Return [x, y] of the center of cell containing provided text 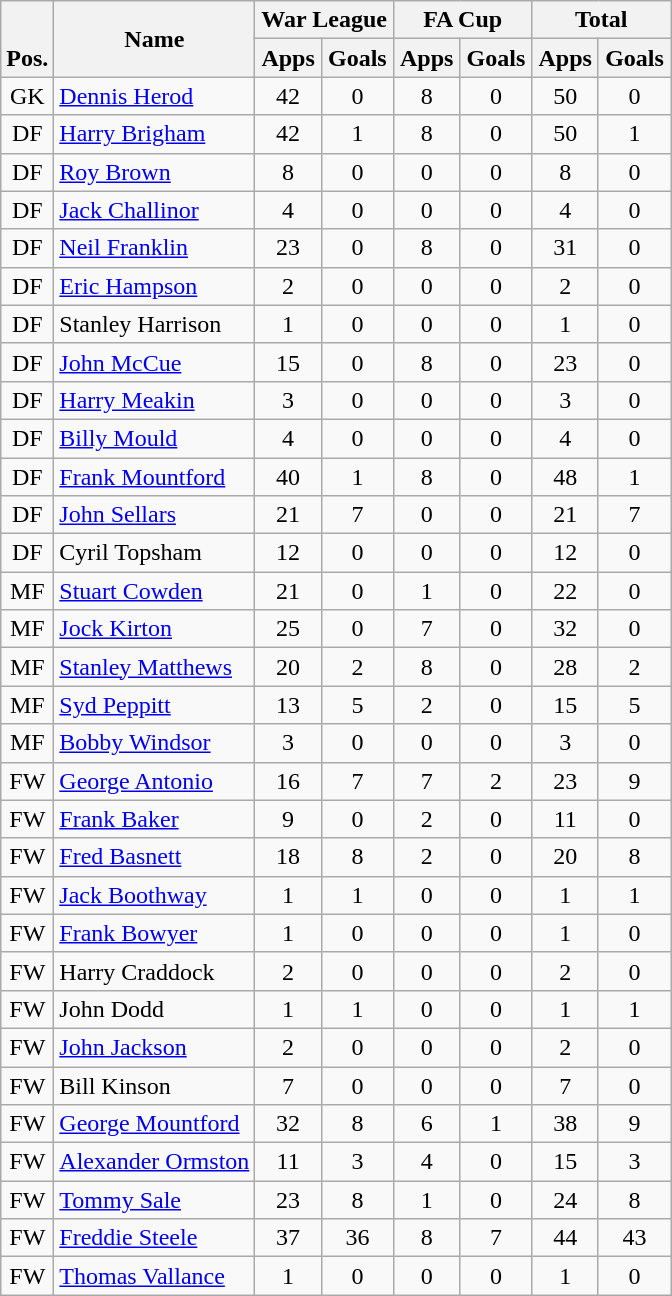
38 [566, 1124]
Bobby Windsor [154, 743]
Alexander Ormston [154, 1162]
John McCue [154, 362]
16 [288, 781]
31 [566, 248]
48 [566, 477]
Jock Kirton [154, 629]
6 [426, 1124]
28 [566, 667]
Bill Kinson [154, 1085]
John Sellars [154, 515]
Tommy Sale [154, 1200]
Stanley Matthews [154, 667]
Freddie Steele [154, 1238]
24 [566, 1200]
Harry Craddock [154, 971]
George Mountford [154, 1124]
43 [634, 1238]
Total [602, 20]
Jack Boothway [154, 895]
Roy Brown [154, 172]
Stuart Cowden [154, 591]
Pos. [28, 39]
18 [288, 857]
George Antonio [154, 781]
GK [28, 96]
37 [288, 1238]
Billy Mould [154, 438]
36 [357, 1238]
22 [566, 591]
John Dodd [154, 1009]
Eric Hampson [154, 286]
Name [154, 39]
Harry Meakin [154, 400]
Cyril Topsham [154, 553]
13 [288, 705]
FA Cup [462, 20]
Syd Peppitt [154, 705]
44 [566, 1238]
Fred Basnett [154, 857]
Harry Brigham [154, 134]
War League [324, 20]
Neil Franklin [154, 248]
Dennis Herod [154, 96]
Thomas Vallance [154, 1276]
40 [288, 477]
Frank Baker [154, 819]
25 [288, 629]
John Jackson [154, 1047]
Stanley Harrison [154, 324]
Frank Bowyer [154, 933]
Frank Mountford [154, 477]
Jack Challinor [154, 210]
